Find where the given text appears and provide that cell's center as (X, Y) coordinate. 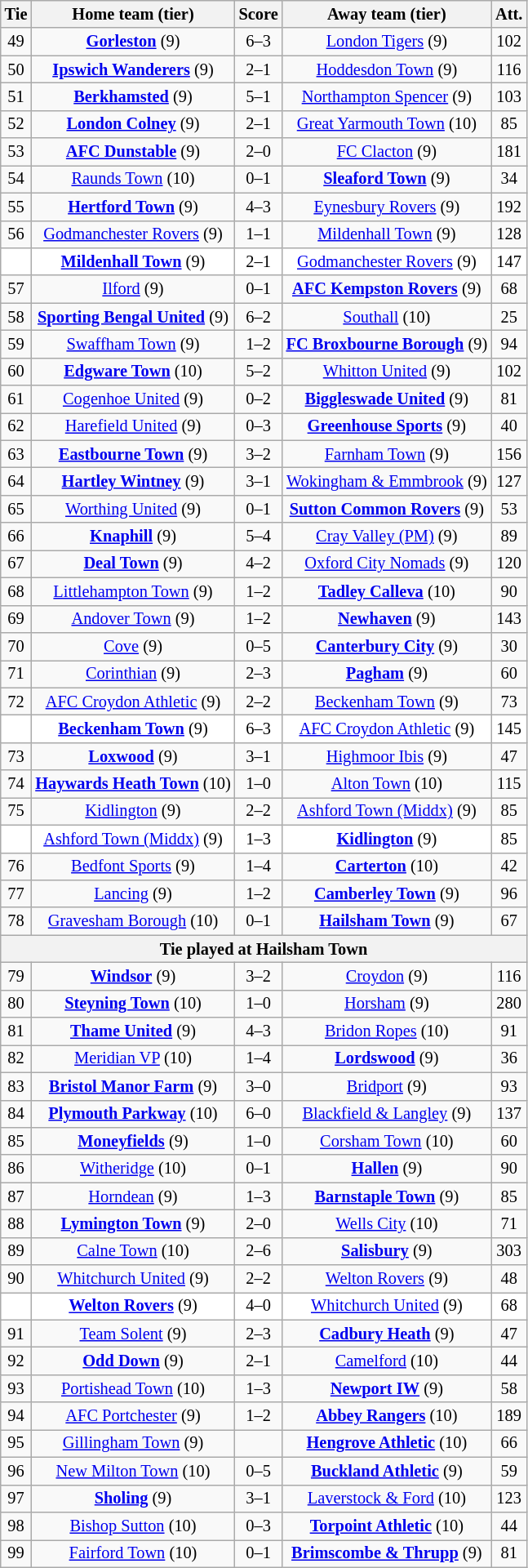
77 (16, 893)
Lancing (9) (132, 893)
99 (16, 1553)
Harefield United (9) (132, 426)
Calne Town (10) (132, 1251)
Carterton (10) (387, 866)
123 (509, 1499)
25 (509, 317)
Buckland Athletic (9) (387, 1471)
Cove (9) (132, 646)
Laverstock & Ford (10) (387, 1499)
Score (259, 14)
79 (16, 976)
Camberley Town (9) (387, 893)
Horndean (9) (132, 1196)
Oxford City Nomads (9) (387, 563)
London Colney (9) (132, 124)
72 (16, 702)
1–1 (259, 234)
4–2 (259, 563)
AFC Dunstable (9) (132, 152)
Bedfont Sports (9) (132, 866)
Cogenhoe United (9) (132, 399)
Wells City (10) (387, 1223)
36 (509, 1058)
Cadbury Heath (9) (387, 1334)
Hoddesdon Town (9) (387, 69)
Odd Down (9) (132, 1361)
Sleaford Town (9) (387, 179)
Knaphill (9) (132, 537)
48 (509, 1279)
Hertford Town (9) (132, 207)
63 (16, 454)
Corinthian (9) (132, 674)
Portishead Town (10) (132, 1388)
Home team (tier) (132, 14)
Steyning Town (10) (132, 1004)
145 (509, 728)
192 (509, 207)
42 (509, 866)
FC Broxbourne Borough (9) (387, 344)
Att. (509, 14)
Brimscombe & Thrupp (9) (387, 1553)
Newhaven (9) (387, 619)
Gillingham Town (9) (132, 1443)
98 (16, 1526)
Worthing United (9) (132, 509)
69 (16, 619)
Gravesham Borough (10) (132, 921)
AFC Portchester (9) (132, 1416)
Swaffham Town (9) (132, 344)
Bridport (9) (387, 1086)
61 (16, 399)
95 (16, 1443)
76 (16, 866)
128 (509, 234)
Northampton Spencer (9) (387, 96)
87 (16, 1196)
AFC Kempston Rovers (9) (387, 289)
Hartley Wintney (9) (132, 481)
Newport IW (9) (387, 1388)
Abbey Rangers (10) (387, 1416)
52 (16, 124)
84 (16, 1114)
Torpoint Athletic (10) (387, 1526)
0–2 (259, 399)
6–0 (259, 1114)
Thame United (9) (132, 1031)
5–4 (259, 537)
143 (509, 619)
Witheridge (10) (132, 1169)
Berkhamsted (9) (132, 96)
Tie (16, 14)
64 (16, 481)
30 (509, 646)
FC Clacton (9) (387, 152)
40 (509, 426)
181 (509, 152)
Hallen (9) (387, 1169)
80 (16, 1004)
6–2 (259, 317)
Hailsham Town (9) (387, 921)
Andover Town (9) (132, 619)
Greenhouse Sports (9) (387, 426)
2–6 (259, 1251)
Bishop Sutton (10) (132, 1526)
Blackfield & Langley (9) (387, 1114)
New Milton Town (10) (132, 1471)
Team Solent (9) (132, 1334)
103 (509, 96)
Eastbourne Town (9) (132, 454)
Eynesbury Rovers (9) (387, 207)
5–2 (259, 372)
Horsham (9) (387, 1004)
54 (16, 179)
83 (16, 1086)
115 (509, 784)
78 (16, 921)
Salisbury (9) (387, 1251)
57 (16, 289)
Southall (10) (387, 317)
Sholing (9) (132, 1499)
Haywards Heath Town (10) (132, 784)
34 (509, 179)
303 (509, 1251)
Croydon (9) (387, 976)
Ipswich Wanderers (9) (132, 69)
92 (16, 1361)
Plymouth Parkway (10) (132, 1114)
280 (509, 1004)
137 (509, 1114)
70 (16, 646)
Deal Town (9) (132, 563)
156 (509, 454)
55 (16, 207)
Corsham Town (10) (387, 1141)
75 (16, 811)
5–1 (259, 96)
Meridian VP (10) (132, 1058)
Bridon Ropes (10) (387, 1031)
Lymington Town (9) (132, 1223)
147 (509, 261)
49 (16, 42)
Windsor (9) (132, 976)
74 (16, 784)
Edgware Town (10) (132, 372)
82 (16, 1058)
Sporting Bengal United (9) (132, 317)
London Tigers (9) (387, 42)
Great Yarmouth Town (10) (387, 124)
Gorleston (9) (132, 42)
Moneyfields (9) (132, 1141)
Loxwood (9) (132, 756)
120 (509, 563)
56 (16, 234)
97 (16, 1499)
Raunds Town (10) (132, 179)
51 (16, 96)
Biggleswade United (9) (387, 399)
62 (16, 426)
86 (16, 1169)
Wokingham & Emmbrook (9) (387, 481)
Tie played at Hailsham Town (264, 949)
127 (509, 481)
4–0 (259, 1306)
Sutton Common Rovers (9) (387, 509)
Fairford Town (10) (132, 1553)
65 (16, 509)
88 (16, 1223)
Whitton United (9) (387, 372)
Pagham (9) (387, 674)
189 (509, 1416)
Farnham Town (9) (387, 454)
50 (16, 69)
Hengrove Athletic (10) (387, 1443)
Canterbury City (9) (387, 646)
Barnstaple Town (9) (387, 1196)
3–0 (259, 1086)
Ilford (9) (132, 289)
Cray Valley (PM) (9) (387, 537)
Highmoor Ibis (9) (387, 756)
Camelford (10) (387, 1361)
Lordswood (9) (387, 1058)
Alton Town (10) (387, 784)
Away team (tier) (387, 14)
Tadley Calleva (10) (387, 591)
Bristol Manor Farm (9) (132, 1086)
Littlehampton Town (9) (132, 591)
